Return [X, Y] of the center of cell containing provided text 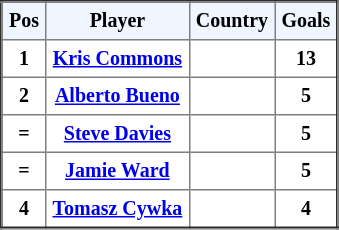
Kris Commons [118, 59]
Player [118, 21]
Country [232, 21]
13 [306, 59]
Steve Davies [118, 134]
Tomasz Cywka [118, 209]
2 [24, 96]
Goals [306, 21]
Pos [24, 21]
Jamie Ward [118, 171]
Alberto Bueno [118, 96]
1 [24, 59]
